Scan for the cell matching the given text and deliver its (X, Y) coordinate at center. 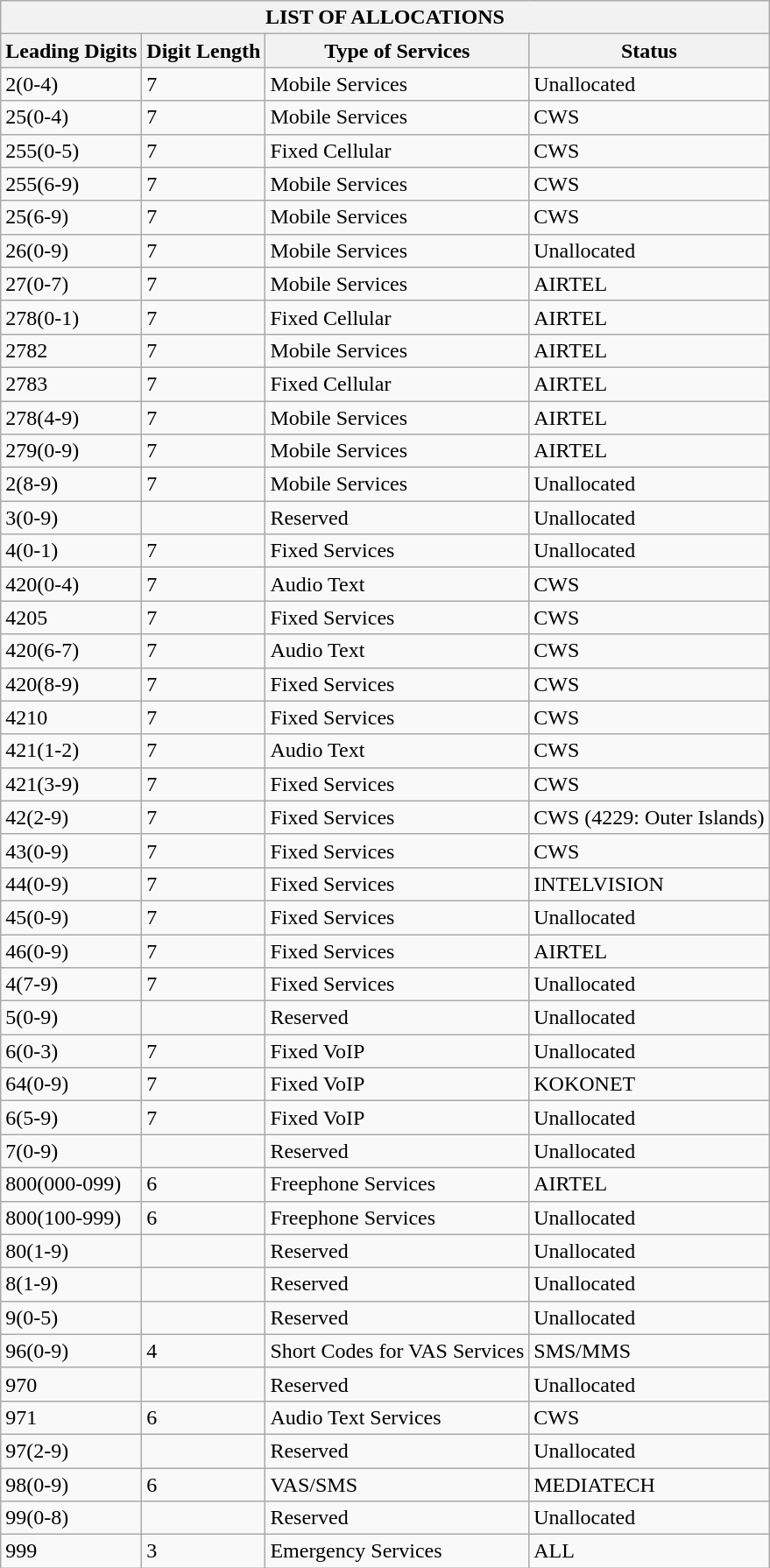
SMS/MMS (649, 1351)
Status (649, 51)
420(6-7) (72, 651)
6(5-9) (72, 1118)
Leading Digits (72, 51)
25(0-4) (72, 117)
MEDIATECH (649, 1485)
970 (72, 1384)
25(6-9) (72, 217)
421(3-9) (72, 784)
27(0-7) (72, 284)
800(100-999) (72, 1218)
999 (72, 1551)
2782 (72, 350)
98(0-9) (72, 1485)
Emergency Services (398, 1551)
Audio Text Services (398, 1417)
ALL (649, 1551)
4 (203, 1351)
4(7-9) (72, 985)
278(4-9) (72, 418)
64(0-9) (72, 1084)
8(1-9) (72, 1284)
80(1-9) (72, 1251)
279(0-9) (72, 451)
420(0-4) (72, 584)
CWS (4229: Outer Islands) (649, 817)
800(000-099) (72, 1184)
44(0-9) (72, 884)
96(0-9) (72, 1351)
LIST OF ALLOCATIONS (385, 18)
43(0-9) (72, 851)
46(0-9) (72, 950)
255(6-9) (72, 184)
Digit Length (203, 51)
INTELVISION (649, 884)
278(0-1) (72, 317)
4205 (72, 618)
420(8-9) (72, 684)
9(0-5) (72, 1317)
26(0-9) (72, 251)
KOKONET (649, 1084)
255(0-5) (72, 151)
Type of Services (398, 51)
421(1-2) (72, 751)
2(0-4) (72, 84)
42(2-9) (72, 817)
2(8-9) (72, 484)
7(0-9) (72, 1151)
3(0-9) (72, 518)
971 (72, 1417)
2783 (72, 384)
97(2-9) (72, 1451)
45(0-9) (72, 917)
5(0-9) (72, 1018)
4(0-1) (72, 551)
99(0-8) (72, 1518)
Short Codes for VAS Services (398, 1351)
VAS/SMS (398, 1485)
4210 (72, 717)
6(0-3) (72, 1051)
3 (203, 1551)
